Scan for the cell matching the given text and deliver its (x, y) coordinate at center. 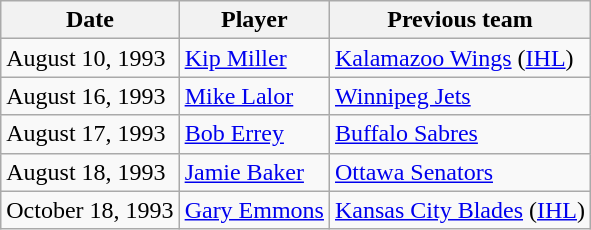
Previous team (460, 20)
August 16, 1993 (90, 96)
August 17, 1993 (90, 134)
Ottawa Senators (460, 172)
Kalamazoo Wings (IHL) (460, 58)
Date (90, 20)
Jamie Baker (254, 172)
Kip Miller (254, 58)
Buffalo Sabres (460, 134)
October 18, 1993 (90, 210)
Mike Lalor (254, 96)
August 10, 1993 (90, 58)
Gary Emmons (254, 210)
Winnipeg Jets (460, 96)
Kansas City Blades (IHL) (460, 210)
Bob Errey (254, 134)
August 18, 1993 (90, 172)
Player (254, 20)
